Provide the (X, Y) coordinate of the cell's center where the given text is located.  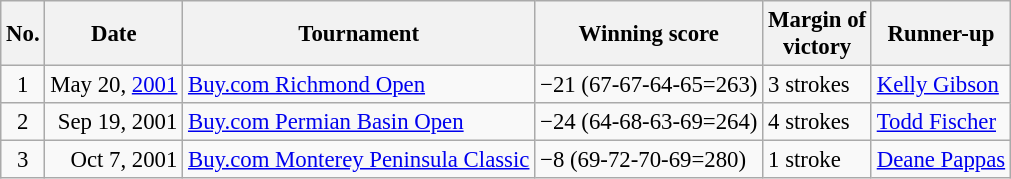
Sep 19, 2001 (114, 122)
2 (23, 122)
3 (23, 160)
No. (23, 34)
Buy.com Permian Basin Open (359, 122)
Kelly Gibson (940, 85)
Todd Fischer (940, 122)
4 strokes (818, 122)
Winning score (649, 34)
Date (114, 34)
−21 (67-67-64-65=263) (649, 85)
Oct 7, 2001 (114, 160)
Tournament (359, 34)
Buy.com Monterey Peninsula Classic (359, 160)
Deane Pappas (940, 160)
−24 (64-68-63-69=264) (649, 122)
3 strokes (818, 85)
May 20, 2001 (114, 85)
Buy.com Richmond Open (359, 85)
−8 (69-72-70-69=280) (649, 160)
Runner-up (940, 34)
Margin ofvictory (818, 34)
1 stroke (818, 160)
1 (23, 85)
